Pinpoint the cell where the given text exists, returning its [X, Y] midpoint coordinate. 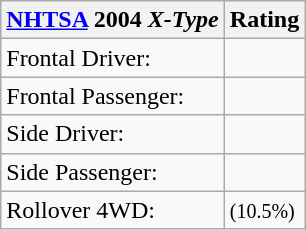
Rating [264, 20]
Frontal Driver: [113, 58]
Rollover 4WD: [113, 210]
Frontal Passenger: [113, 96]
NHTSA 2004 X-Type [113, 20]
Side Driver: [113, 134]
Side Passenger: [113, 172]
(10.5%) [264, 210]
